Find where the given text appears and provide that cell's center as (x, y) coordinate. 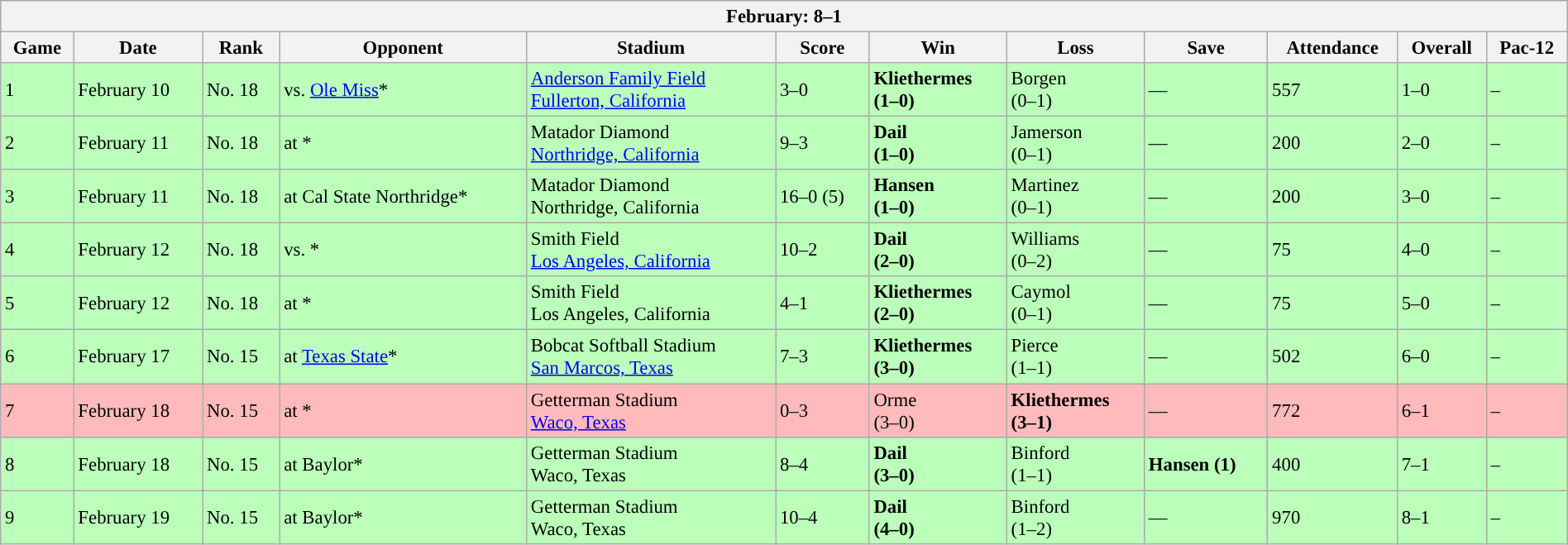
5–0 (1441, 303)
February: 8–1 (784, 17)
Overall (1441, 47)
4–0 (1441, 250)
8–1 (1441, 518)
Binford(1–2) (1075, 518)
9 (37, 518)
Rank (241, 47)
400 (1333, 463)
vs. Ole Miss* (404, 89)
Opponent (404, 47)
February 10 (138, 89)
Caymol(0–1) (1075, 303)
vs. * (404, 250)
Pierce(1–1) (1075, 357)
Kliethermes(3–1) (1075, 410)
Score (822, 47)
10–2 (822, 250)
Kliethermes(2–0) (938, 303)
Loss (1075, 47)
Save (1206, 47)
Orme(3–0) (938, 410)
557 (1333, 89)
7 (37, 410)
10–4 (822, 518)
Kliethermes(1–0) (938, 89)
Binford(1–1) (1075, 463)
2–0 (1441, 144)
6–0 (1441, 357)
502 (1333, 357)
16–0 (5) (822, 197)
6–1 (1441, 410)
4 (37, 250)
at Cal State Northridge* (404, 197)
Pac-12 (1527, 47)
Hansen(1–0) (938, 197)
7–3 (822, 357)
6 (37, 357)
at Texas State* (404, 357)
Borgen(0–1) (1075, 89)
5 (37, 303)
2 (37, 144)
Attendance (1333, 47)
Dail(4–0) (938, 518)
3 (37, 197)
Bobcat Softball StadiumSan Marcos, Texas (652, 357)
1–0 (1441, 89)
Dail(3–0) (938, 463)
Stadium (652, 47)
7–1 (1441, 463)
Anderson Family FieldFullerton, California (652, 89)
1 (37, 89)
Hansen (1) (1206, 463)
970 (1333, 518)
Game (37, 47)
Kliethermes(3–0) (938, 357)
Win (938, 47)
Date (138, 47)
8–4 (822, 463)
Jamerson(0–1) (1075, 144)
4–1 (822, 303)
Dail(2–0) (938, 250)
Dail(1–0) (938, 144)
February 17 (138, 357)
February 19 (138, 518)
8 (37, 463)
772 (1333, 410)
0–3 (822, 410)
Williams(0–2) (1075, 250)
9–3 (822, 144)
Martinez(0–1) (1075, 197)
